Determine the [X, Y] coordinate at the center of the cell enclosing the given text.  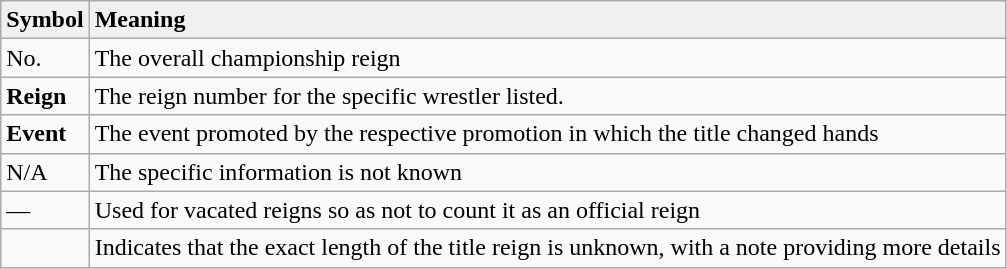
No. [45, 58]
Meaning [548, 20]
Event [45, 134]
The specific information is not known [548, 172]
Used for vacated reigns so as not to count it as an official reign [548, 210]
— [45, 210]
Symbol [45, 20]
N/A [45, 172]
The event promoted by the respective promotion in which the title changed hands [548, 134]
The reign number for the specific wrestler listed. [548, 96]
Reign [45, 96]
The overall championship reign [548, 58]
Indicates that the exact length of the title reign is unknown, with a note providing more details [548, 248]
